Identify which cell holds the provided text, then report its (X, Y) central coordinate. 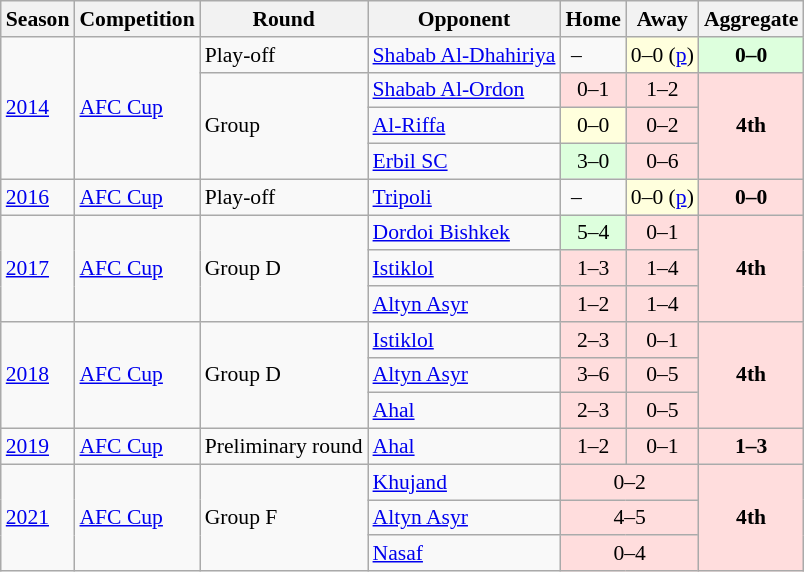
Opponent (464, 19)
2016 (38, 197)
2018 (38, 376)
Al-Riffa (464, 126)
Nasaf (464, 554)
2014 (38, 108)
5–4 (594, 233)
Group F (284, 518)
Shabab Al-Dhahiriya (464, 55)
Erbil SC (464, 162)
2017 (38, 268)
Shabab Al-Ordon (464, 90)
2019 (38, 447)
Season (38, 19)
0–4 (630, 554)
Group (284, 126)
3–6 (594, 375)
3–0 (594, 162)
Competition (136, 19)
Home (594, 19)
Dordoi Bishkek (464, 233)
Round (284, 19)
2021 (38, 518)
0–6 (662, 162)
Away (662, 19)
Tripoli (464, 197)
Preliminary round (284, 447)
Aggregate (751, 19)
Khujand (464, 482)
4–5 (630, 518)
